Scan for the cell matching the given text and deliver its (x, y) coordinate at center. 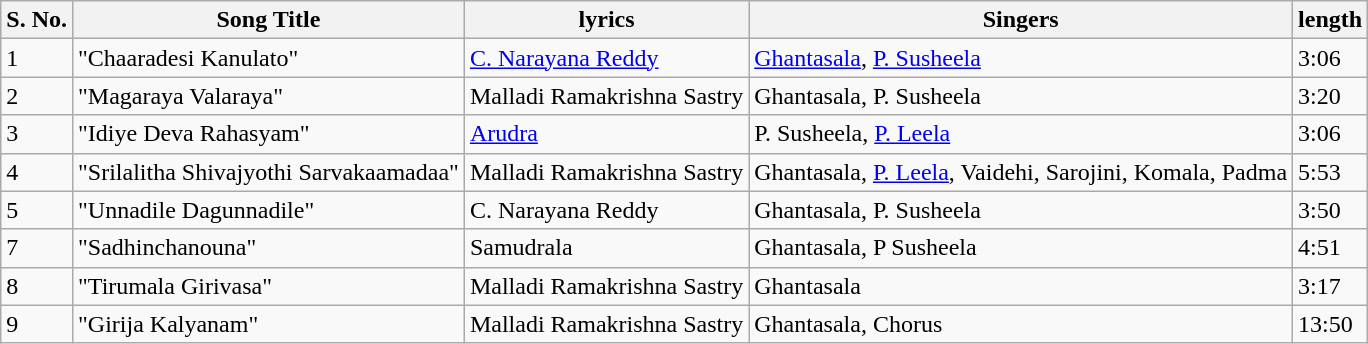
"Tirumala Girivasa" (268, 286)
9 (37, 324)
Ghantasala, Chorus (1021, 324)
13:50 (1330, 324)
"Srilalitha Shivajyothi Sarvakaamadaa" (268, 172)
lyrics (606, 20)
5 (37, 210)
S. No. (37, 20)
3 (37, 134)
Arudra (606, 134)
3:50 (1330, 210)
"Girija Kalyanam" (268, 324)
4:51 (1330, 248)
Ghantasala, P. Leela, Vaidehi, Sarojini, Komala, Padma (1021, 172)
"Chaaradesi Kanulato" (268, 58)
"Unnadile Dagunnadile" (268, 210)
Song Title (268, 20)
3:20 (1330, 96)
P. Susheela, P. Leela (1021, 134)
"Sadhinchanouna" (268, 248)
3:17 (1330, 286)
Ghantasala, P Susheela (1021, 248)
7 (37, 248)
Samudrala (606, 248)
4 (37, 172)
2 (37, 96)
"Idiye Deva Rahasyam" (268, 134)
8 (37, 286)
5:53 (1330, 172)
Singers (1021, 20)
1 (37, 58)
"Magaraya Valaraya" (268, 96)
length (1330, 20)
Ghantasala (1021, 286)
